Extract the (x, y) coordinate from the center of the cell holding the provided text.  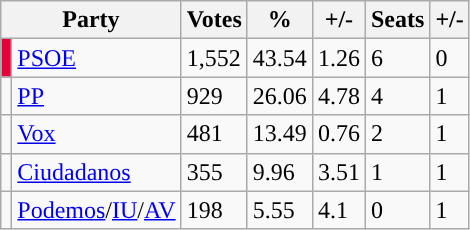
Podemos/IU/AV (96, 210)
355 (214, 172)
PP (96, 96)
4.1 (338, 210)
Vox (96, 134)
198 (214, 210)
929 (214, 96)
9.96 (280, 172)
% (280, 20)
Ciudadanos (96, 172)
Party (91, 20)
481 (214, 134)
2 (397, 134)
0.76 (338, 134)
26.06 (280, 96)
1,552 (214, 58)
6 (397, 58)
13.49 (280, 134)
4.78 (338, 96)
Votes (214, 20)
5.55 (280, 210)
43.54 (280, 58)
3.51 (338, 172)
PSOE (96, 58)
1.26 (338, 58)
4 (397, 96)
Seats (397, 20)
